Detect which cell encompasses the target text, then output its [x, y] center coordinate. 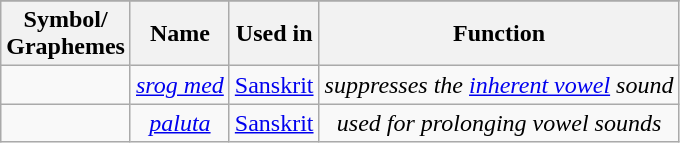
Name [180, 34]
Used in [274, 34]
used for prolonging vowel sounds [499, 123]
Function [499, 34]
paluta [180, 123]
suppresses the inherent vowel sound [499, 85]
srog med [180, 85]
Symbol/Graphemes [66, 34]
